Capture the cell that displays the provided text and extract its [x, y] central coordinate. 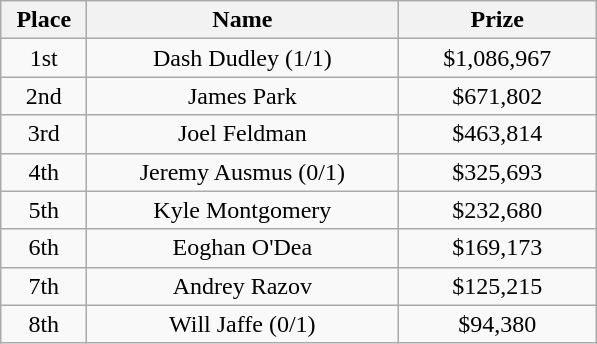
$671,802 [498, 96]
Name [242, 20]
Jeremy Ausmus (0/1) [242, 172]
7th [44, 286]
1st [44, 58]
$1,086,967 [498, 58]
Will Jaffe (0/1) [242, 324]
8th [44, 324]
5th [44, 210]
$125,215 [498, 286]
$232,680 [498, 210]
Dash Dudley (1/1) [242, 58]
3rd [44, 134]
$463,814 [498, 134]
$94,380 [498, 324]
6th [44, 248]
James Park [242, 96]
$169,173 [498, 248]
Place [44, 20]
$325,693 [498, 172]
2nd [44, 96]
Andrey Razov [242, 286]
Eoghan O'Dea [242, 248]
Joel Feldman [242, 134]
4th [44, 172]
Kyle Montgomery [242, 210]
Prize [498, 20]
